Determine the (x, y) coordinate at the center of the cell enclosing the given text.  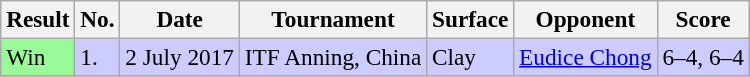
2 July 2017 (180, 57)
Result (38, 19)
Score (703, 19)
No. (98, 19)
Date (180, 19)
1. (98, 57)
ITF Anning, China (332, 57)
Opponent (586, 19)
6–4, 6–4 (703, 57)
Surface (470, 19)
Tournament (332, 19)
Eudice Chong (586, 57)
Clay (470, 57)
Win (38, 57)
